Return the [x, y] coordinate for the center point of the cell that contains the specified text.  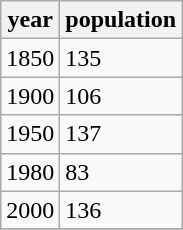
135 [121, 58]
137 [121, 134]
population [121, 20]
1850 [30, 58]
136 [121, 210]
1950 [30, 134]
1900 [30, 96]
83 [121, 172]
106 [121, 96]
2000 [30, 210]
year [30, 20]
1980 [30, 172]
